For the text-containing cell, return its midpoint in (X, Y) coordinate format. 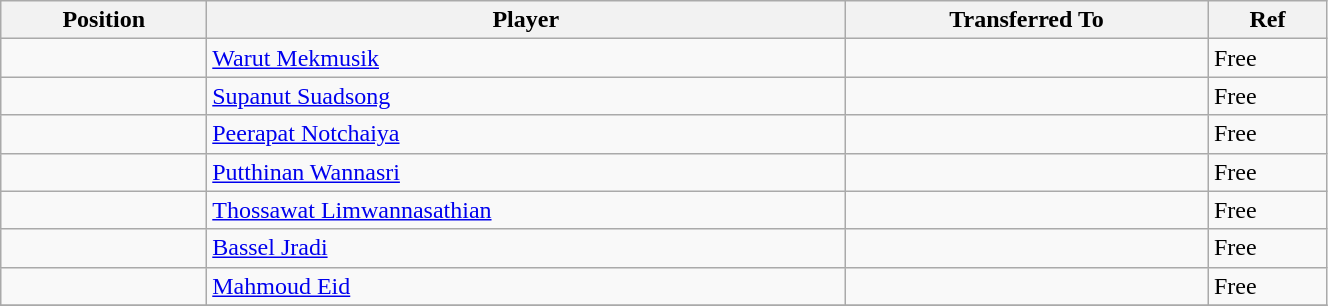
Warut Mekmusik (526, 58)
Bassel Jradi (526, 248)
Ref (1267, 20)
Transferred To (1027, 20)
Thossawat Limwannasathian (526, 210)
Supanut Suadsong (526, 96)
Mahmoud Eid (526, 286)
Putthinan Wannasri (526, 172)
Player (526, 20)
Peerapat Notchaiya (526, 134)
Position (104, 20)
